Output the [X, Y] coordinate of the center of the cell containing the given text.  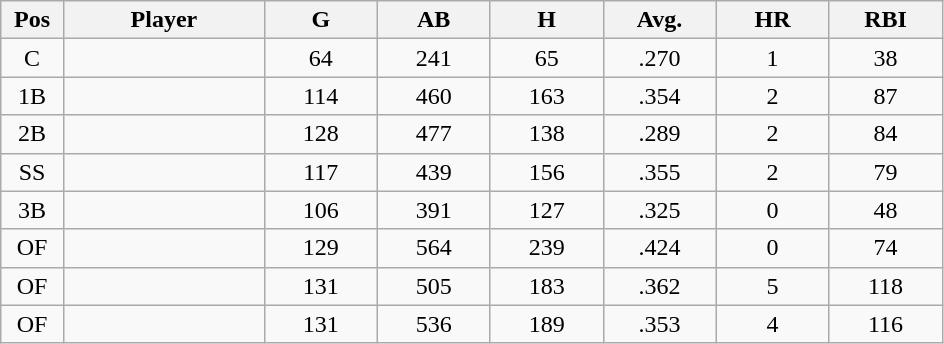
505 [434, 286]
.424 [660, 248]
74 [886, 248]
116 [886, 324]
.270 [660, 58]
SS [32, 172]
.355 [660, 172]
117 [320, 172]
84 [886, 134]
564 [434, 248]
127 [546, 210]
64 [320, 58]
.362 [660, 286]
5 [772, 286]
477 [434, 134]
1 [772, 58]
87 [886, 96]
439 [434, 172]
38 [886, 58]
Avg. [660, 20]
4 [772, 324]
536 [434, 324]
391 [434, 210]
C [32, 58]
163 [546, 96]
HR [772, 20]
106 [320, 210]
G [320, 20]
.354 [660, 96]
48 [886, 210]
79 [886, 172]
65 [546, 58]
Player [164, 20]
460 [434, 96]
3B [32, 210]
.289 [660, 134]
156 [546, 172]
239 [546, 248]
Pos [32, 20]
129 [320, 248]
114 [320, 96]
138 [546, 134]
.353 [660, 324]
2B [32, 134]
118 [886, 286]
H [546, 20]
128 [320, 134]
189 [546, 324]
.325 [660, 210]
183 [546, 286]
RBI [886, 20]
241 [434, 58]
1B [32, 96]
AB [434, 20]
